Locate the cell with the specified text and output its [x, y] center coordinate. 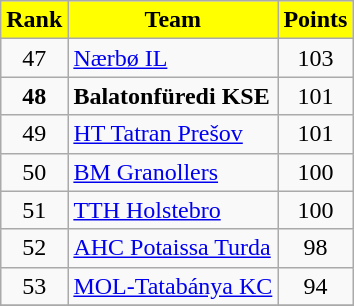
52 [34, 248]
98 [316, 248]
48 [34, 96]
49 [34, 134]
Team [173, 20]
51 [34, 210]
HT Tatran Prešov [173, 134]
Points [316, 20]
50 [34, 172]
47 [34, 58]
MOL-Tatabánya KC [173, 286]
TTH Holstebro [173, 210]
Nærbø IL [173, 58]
Balatonfüredi KSE [173, 96]
103 [316, 58]
AHC Potaissa Turda [173, 248]
53 [34, 286]
94 [316, 286]
BM Granollers [173, 172]
Rank [34, 20]
